Return the [x, y] coordinate for the center point of the cell that contains the specified text.  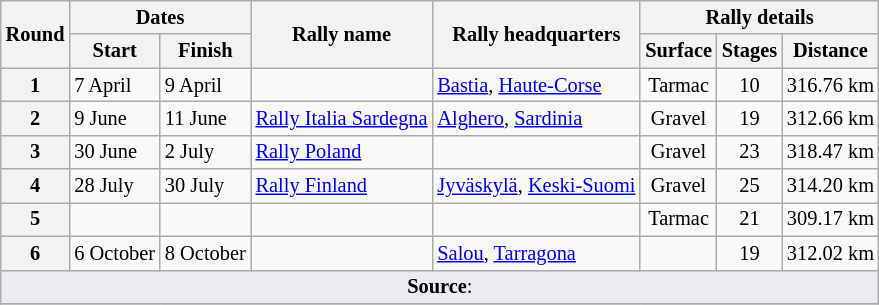
Jyväskylä, Keski-Suomi [536, 186]
Distance [830, 51]
4 [36, 186]
6 October [114, 253]
312.02 km [830, 253]
25 [750, 186]
Source: [440, 287]
Finish [206, 51]
1 [36, 85]
Surface [678, 51]
314.20 km [830, 186]
309.17 km [830, 219]
9 April [206, 85]
Alghero, Sardinia [536, 118]
Stages [750, 51]
30 July [206, 186]
Rally headquarters [536, 34]
Start [114, 51]
23 [750, 152]
21 [750, 219]
Rally Finland [342, 186]
2 July [206, 152]
Bastia, Haute-Corse [536, 85]
3 [36, 152]
Rally details [760, 17]
Rally Italia Sardegna [342, 118]
9 June [114, 118]
316.76 km [830, 85]
Dates [160, 17]
318.47 km [830, 152]
11 June [206, 118]
8 October [206, 253]
7 April [114, 85]
28 July [114, 186]
312.66 km [830, 118]
Salou, Tarragona [536, 253]
6 [36, 253]
Rally name [342, 34]
30 June [114, 152]
5 [36, 219]
2 [36, 118]
Round [36, 34]
Rally Poland [342, 152]
10 [750, 85]
